From the cell containing the given text, extract its center point as (X, Y) coordinate. 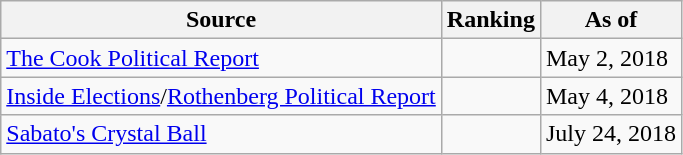
Inside Elections/Rothenberg Political Report (222, 96)
As of (610, 20)
Ranking (490, 20)
Sabato's Crystal Ball (222, 134)
May 2, 2018 (610, 58)
The Cook Political Report (222, 58)
Source (222, 20)
May 4, 2018 (610, 96)
July 24, 2018 (610, 134)
